Search for the cell housing the specified text and yield its (X, Y) center coordinate. 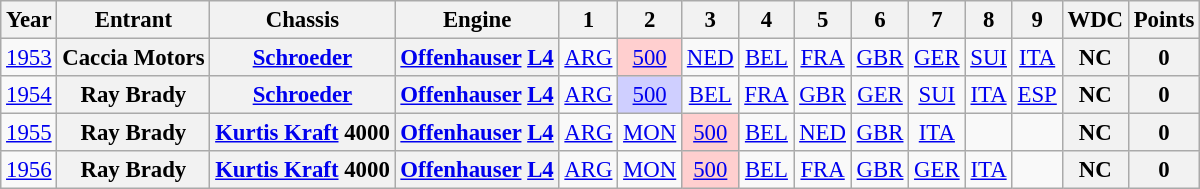
Entrant (134, 20)
ESP (1037, 95)
Caccia Motors (134, 58)
2 (650, 20)
Points (1164, 20)
5 (822, 20)
1953 (29, 58)
7 (937, 20)
9 (1037, 20)
8 (988, 20)
Chassis (302, 20)
WDC (1095, 20)
1 (588, 20)
6 (880, 20)
4 (766, 20)
3 (710, 20)
Engine (477, 20)
Year (29, 20)
1956 (29, 170)
1955 (29, 133)
1954 (29, 95)
